Output the (X, Y) coordinate of the center of the cell containing the given text.  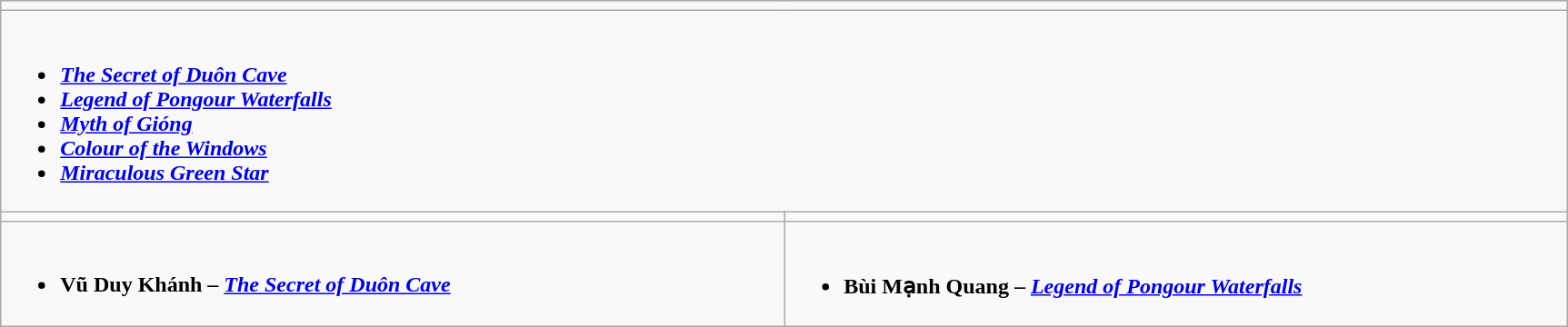
Bùi Mạnh Quang – Legend of Pongour Waterfalls (1176, 274)
Vũ Duy Khánh – The Secret of Duôn Cave (393, 274)
The Secret of Duôn Cave Legend of Pongour Waterfalls Myth of Gióng Colour of the WindowsMiraculous Green Star (784, 111)
